Find where the given text appears and provide that cell's center as [x, y] coordinate. 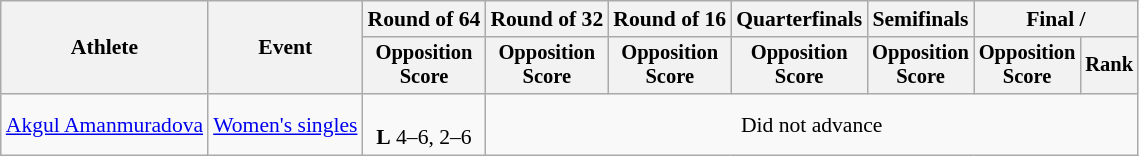
L 4–6, 2–6 [424, 124]
Athlete [104, 48]
Event [285, 48]
Final / [1056, 19]
Women's singles [285, 124]
Rank [1109, 66]
Quarterfinals [799, 19]
Semifinals [920, 19]
Round of 32 [546, 19]
Round of 16 [670, 19]
Did not advance [812, 124]
Akgul Amanmuradova [104, 124]
Round of 64 [424, 19]
